Find where the given text appears and provide that cell's center as [X, Y] coordinate. 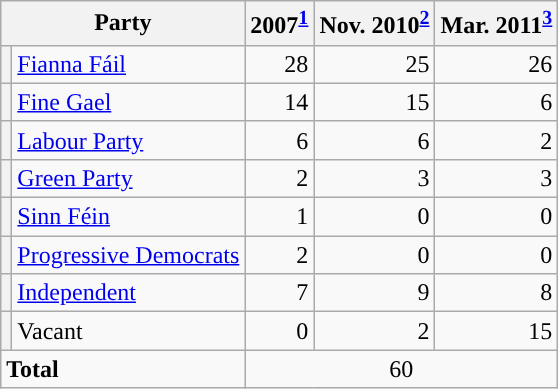
Mar. 20113 [496, 24]
Fine Gael [128, 102]
20071 [280, 24]
28 [280, 64]
9 [374, 293]
25 [374, 64]
7 [280, 293]
14 [280, 102]
Sinn Féin [128, 217]
Party [123, 24]
Independent [128, 293]
26 [496, 64]
Fianna Fáil [128, 64]
60 [402, 369]
Progressive Democrats [128, 255]
1 [280, 217]
Vacant [128, 331]
Labour Party [128, 140]
Total [123, 369]
Green Party [128, 178]
8 [496, 293]
Nov. 20102 [374, 24]
